Pinpoint the cell where the given text exists, returning its [x, y] midpoint coordinate. 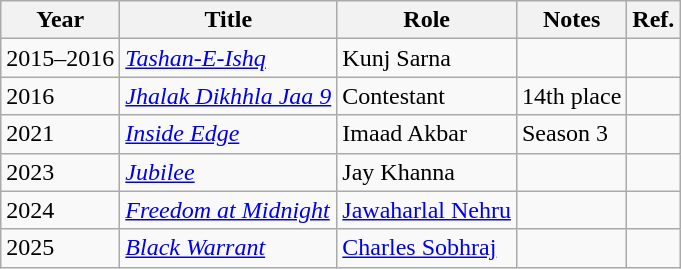
Role [427, 20]
Tashan-E-Ishq [228, 58]
Ref. [654, 20]
2015–2016 [60, 58]
2021 [60, 134]
Black Warrant [228, 248]
Freedom at Midnight [228, 210]
Inside Edge [228, 134]
2025 [60, 248]
Notes [571, 20]
2024 [60, 210]
Season 3 [571, 134]
2023 [60, 172]
Jhalak Dikhhla Jaa 9 [228, 96]
Title [228, 20]
Kunj Sarna [427, 58]
Jubilee [228, 172]
Charles Sobhraj [427, 248]
14th place [571, 96]
Jawaharlal Nehru [427, 210]
Year [60, 20]
Jay Khanna [427, 172]
Contestant [427, 96]
Imaad Akbar [427, 134]
2016 [60, 96]
